Extract the (X, Y) coordinate from the center of the cell holding the provided text.  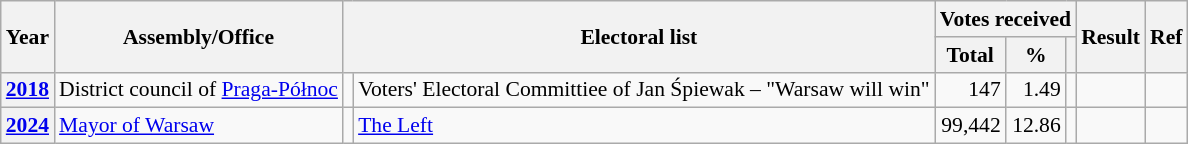
The Left (644, 126)
Result (1110, 36)
99,442 (970, 126)
2018 (28, 90)
Mayor of Warsaw (198, 126)
2024 (28, 126)
Voters' Electoral Committiee of Jan Śpiewak – "Warsaw will win" (644, 90)
147 (970, 90)
District council of Praga-Północ (198, 90)
Year (28, 36)
Ref (1166, 36)
12.86 (1036, 126)
Votes received (1006, 19)
Electoral list (639, 36)
Total (970, 55)
1.49 (1036, 90)
% (1036, 55)
Assembly/Office (198, 36)
